Pinpoint the cell where the given text exists, returning its [x, y] midpoint coordinate. 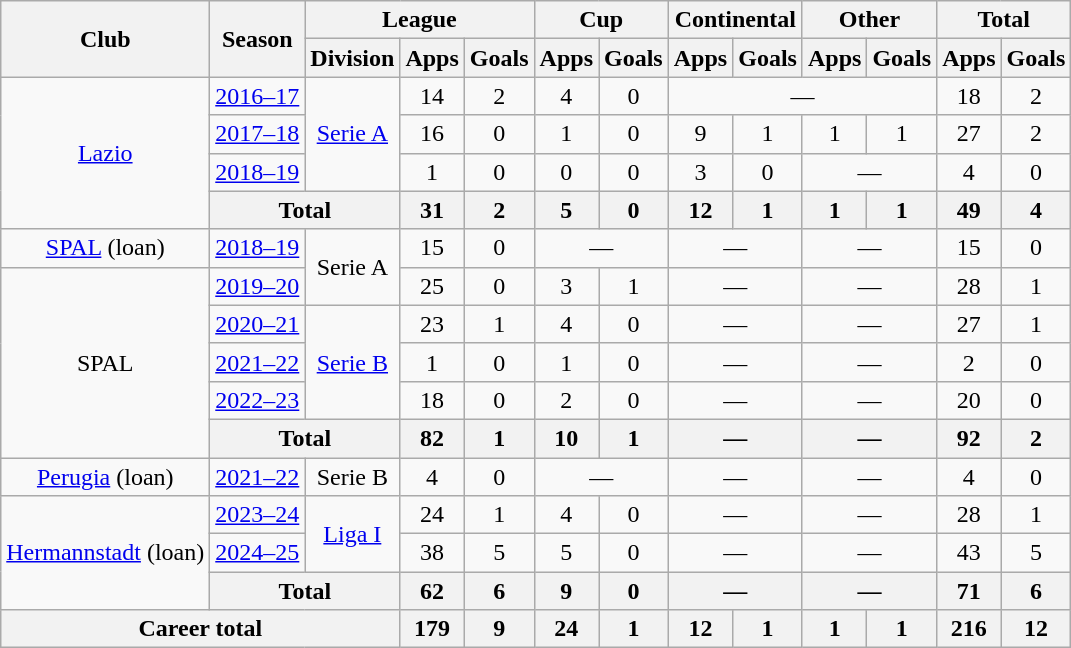
43 [969, 553]
23 [432, 324]
Hermannstadt (loan) [106, 553]
71 [969, 591]
49 [969, 210]
Division [352, 58]
10 [566, 438]
2024–25 [258, 553]
25 [432, 286]
SPAL (loan) [106, 248]
2016–17 [258, 96]
92 [969, 438]
Liga I [352, 534]
Career total [200, 629]
2022–23 [258, 400]
Club [106, 39]
League [420, 20]
Continental [735, 20]
Season [258, 39]
38 [432, 553]
Lazio [106, 153]
14 [432, 96]
2023–24 [258, 515]
82 [432, 438]
179 [432, 629]
Perugia (loan) [106, 477]
2019–20 [258, 286]
2017–18 [258, 134]
62 [432, 591]
31 [432, 210]
2020–21 [258, 324]
20 [969, 400]
Other [869, 20]
Cup [601, 20]
16 [432, 134]
SPAL [106, 362]
216 [969, 629]
